Search for the cell housing the specified text and yield its (x, y) center coordinate. 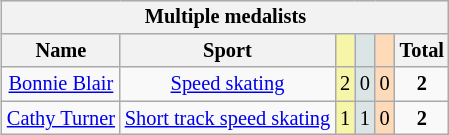
Bonnie Blair (61, 84)
Multiple medalists (226, 17)
Short track speed skating (228, 118)
Name (61, 51)
Sport (228, 51)
Total (422, 51)
Speed skating (228, 84)
Cathy Turner (61, 118)
